Locate the cell with the specified text and output its [x, y] center coordinate. 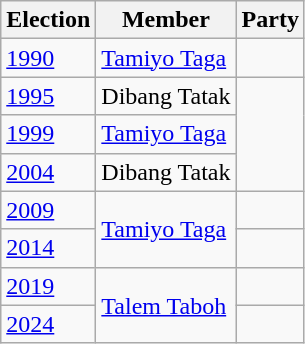
2019 [48, 286]
Election [48, 20]
1990 [48, 58]
2009 [48, 210]
Party [270, 20]
2024 [48, 324]
1999 [48, 134]
Member [166, 20]
2014 [48, 248]
Talem Taboh [166, 305]
1995 [48, 96]
2004 [48, 172]
